Return the [X, Y] coordinate for the center point of the cell that contains the specified text.  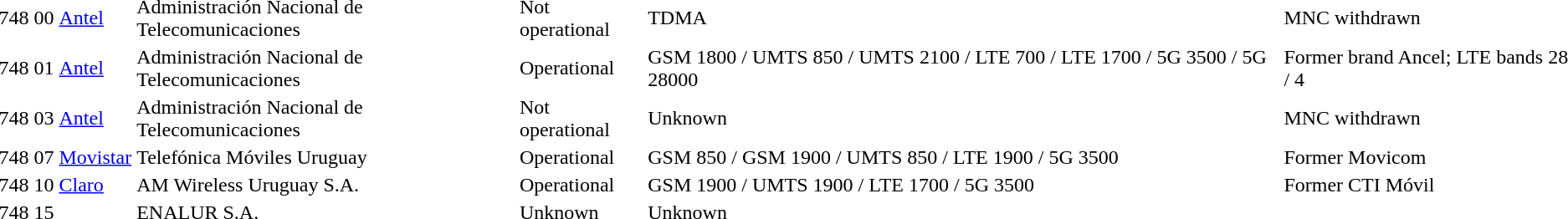
10 [44, 185]
07 [44, 157]
GSM 850 / GSM 1900 / UMTS 850 / LTE 1900 / 5G 3500 [964, 157]
03 [44, 119]
GSM 1800 / UMTS 850 / UMTS 2100 / LTE 700 / LTE 1700 / 5G 3500 / 5G 28000 [964, 69]
01 [44, 69]
Not operational [581, 119]
Telefónica Móviles Uruguay [326, 157]
AM Wireless Uruguay S.A. [326, 185]
GSM 1900 / UMTS 1900 / LTE 1700 / 5G 3500 [964, 185]
Claro [95, 185]
Movistar [95, 157]
Unknown [964, 119]
